Output the (x, y) coordinate of the center of the cell containing the given text.  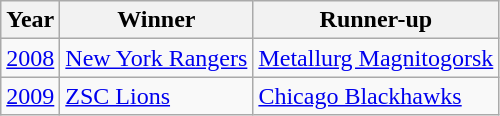
New York Rangers (156, 58)
ZSC Lions (156, 96)
Winner (156, 20)
Runner-up (376, 20)
2008 (30, 58)
2009 (30, 96)
Year (30, 20)
Metallurg Magnitogorsk (376, 58)
Chicago Blackhawks (376, 96)
